Search for the cell housing the specified text and yield its (X, Y) center coordinate. 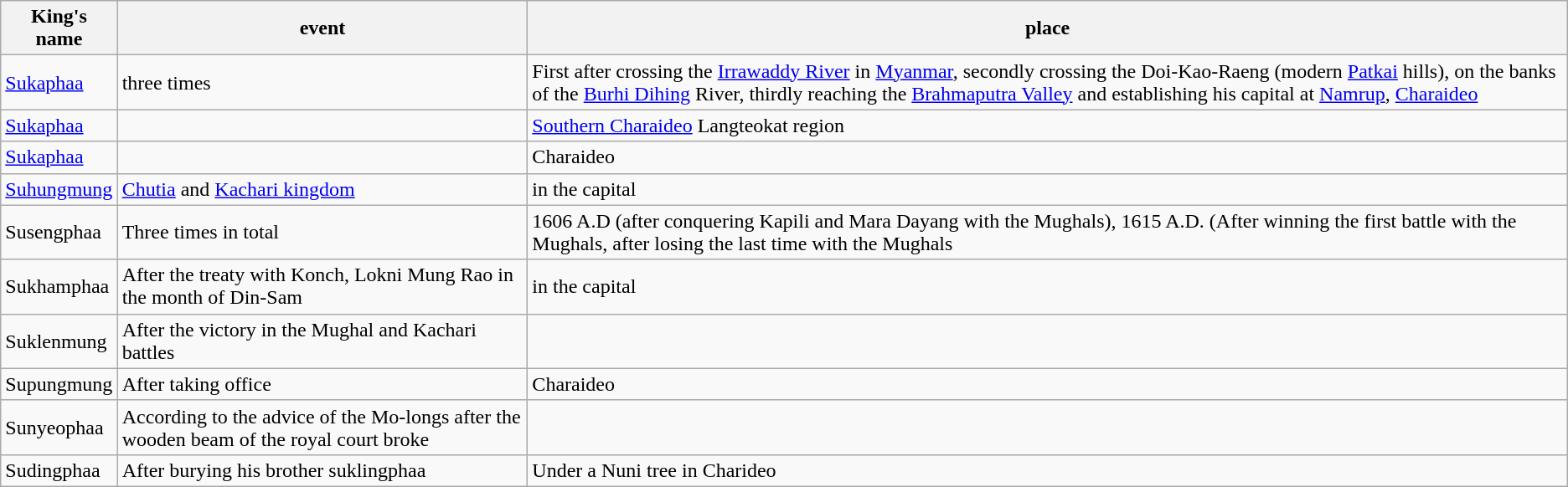
Southern Charaideo Langteokat region (1047, 126)
Three times in total (322, 233)
place (1047, 28)
Under a Nuni tree in Charideo (1047, 470)
After the victory in the Mughal and Kachari battles (322, 341)
Sunyeophaa (59, 427)
Suhungmung (59, 189)
Sukhamphaa (59, 286)
Susengphaa (59, 233)
After the treaty with Konch, Lokni Mung Rao in the month of Din-Sam (322, 286)
After burying his brother suklingphaa (322, 470)
According to the advice of the Mo-longs after the wooden beam of the royal court broke (322, 427)
Suklenmung (59, 341)
event (322, 28)
Chutia and Kachari kingdom (322, 189)
After taking office (322, 384)
King's name (59, 28)
Supungmung (59, 384)
three times (322, 82)
Sudingphaa (59, 470)
